Determine the [X, Y] coordinate at the center of the cell enclosing the given text.  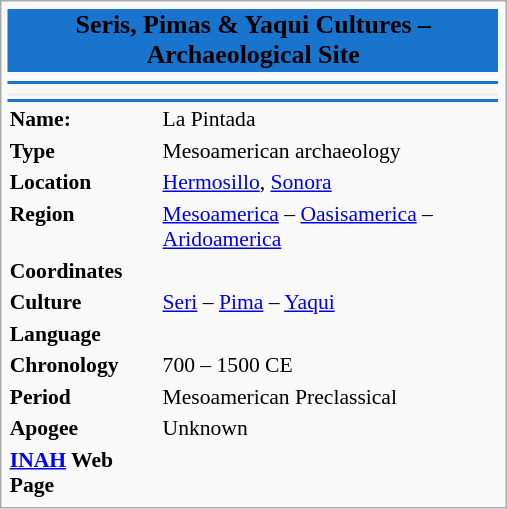
Type [83, 150]
Period [83, 396]
Culture [83, 302]
Seris, Pimas & Yaqui Cultures – Archaeological Site [253, 40]
INAH Web Page [83, 472]
Hermosillo, Sonora [330, 182]
Region [83, 226]
700 – 1500 CE [330, 365]
Mesoamerican archaeology [330, 150]
Unknown [330, 428]
La Pintada [330, 119]
Coordinates [83, 270]
Location [83, 182]
Name: [83, 119]
Seri – Pima – Yaqui [330, 302]
Apogee [83, 428]
Mesoamerica – Oasisamerica – Aridoamerica [330, 226]
Language [83, 333]
Mesoamerican Preclassical [330, 396]
Chronology [83, 365]
